Output the [X, Y] coordinate of the center of the cell containing the given text.  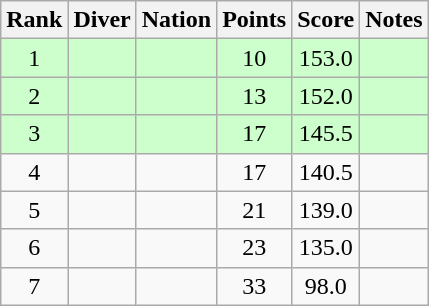
152.0 [326, 96]
Points [254, 20]
5 [34, 210]
153.0 [326, 58]
4 [34, 172]
13 [254, 96]
139.0 [326, 210]
7 [34, 286]
Notes [394, 20]
23 [254, 248]
Nation [176, 20]
145.5 [326, 134]
6 [34, 248]
3 [34, 134]
33 [254, 286]
140.5 [326, 172]
98.0 [326, 286]
135.0 [326, 248]
1 [34, 58]
Rank [34, 20]
2 [34, 96]
Score [326, 20]
10 [254, 58]
21 [254, 210]
Diver [102, 20]
